Pinpoint the cell where the given text exists, returning its [X, Y] midpoint coordinate. 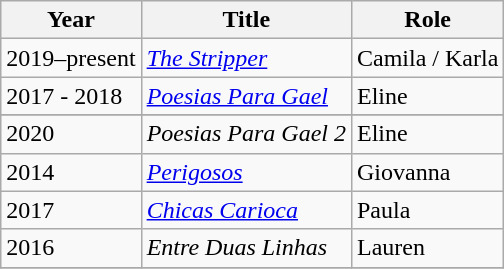
Lauren [427, 248]
2020 [71, 134]
The Stripper [246, 58]
Role [427, 20]
2017 [71, 210]
Year [71, 20]
2014 [71, 172]
Paula [427, 210]
Giovanna [427, 172]
Poesias Para Gael 2 [246, 134]
Poesias Para Gael [246, 96]
Entre Duas Linhas [246, 248]
2017 - 2018 [71, 96]
Camila / Karla [427, 58]
2016 [71, 248]
2019–present [71, 58]
Chicas Carioca [246, 210]
Title [246, 20]
Perigosos [246, 172]
